Determine the (x, y) coordinate at the center of the cell enclosing the given text.  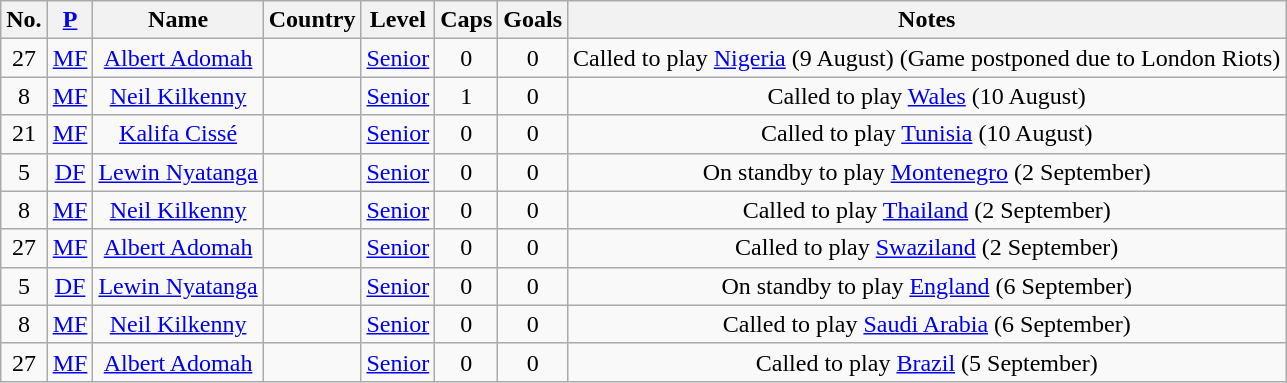
Called to play Swaziland (2 September) (927, 248)
On standby to play Montenegro (2 September) (927, 172)
Kalifa Cissé (178, 134)
Name (178, 20)
P (70, 20)
Called to play Wales (10 August) (927, 96)
Goals (533, 20)
No. (24, 20)
Called to play Thailand (2 September) (927, 210)
Called to play Nigeria (9 August) (Game postponed due to London Riots) (927, 58)
Called to play Saudi Arabia (6 September) (927, 324)
Called to play Brazil (5 September) (927, 362)
1 (466, 96)
Notes (927, 20)
21 (24, 134)
Level (398, 20)
Called to play Tunisia (10 August) (927, 134)
Country (312, 20)
On standby to play England (6 September) (927, 286)
Caps (466, 20)
